Provide the [X, Y] coordinate of the cell's center where the given text is located.  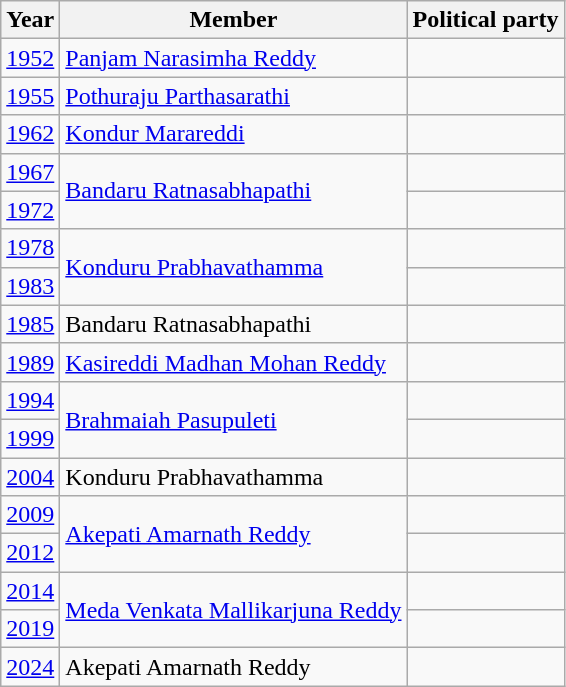
1978 [30, 248]
Member [234, 20]
1962 [30, 134]
1989 [30, 362]
Kondur Marareddi [234, 134]
1972 [30, 210]
Panjam Narasimha Reddy [234, 58]
2009 [30, 515]
1985 [30, 324]
Kasireddi Madhan Mohan Reddy [234, 362]
2024 [30, 667]
1983 [30, 286]
1967 [30, 172]
Political party [486, 20]
1994 [30, 400]
2004 [30, 477]
Pothuraju Parthasarathi [234, 96]
2012 [30, 553]
2019 [30, 629]
2014 [30, 591]
Brahmaiah Pasupuleti [234, 419]
1999 [30, 438]
1952 [30, 58]
Year [30, 20]
Meda Venkata Mallikarjuna Reddy [234, 610]
1955 [30, 96]
